Search for the cell housing the specified text and yield its [X, Y] center coordinate. 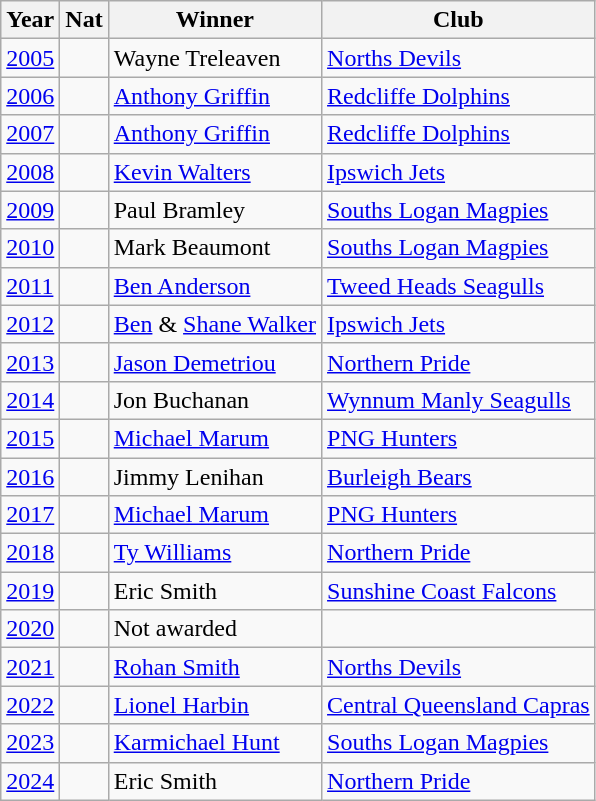
2015 [30, 438]
2006 [30, 96]
Ben & Shane Walker [214, 324]
Tweed Heads Seagulls [459, 286]
Mark Beaumont [214, 248]
2007 [30, 134]
2005 [30, 58]
2020 [30, 629]
2019 [30, 591]
Lionel Harbin [214, 705]
2011 [30, 286]
Ben Anderson [214, 286]
Winner [214, 20]
Jon Buchanan [214, 400]
2017 [30, 515]
2013 [30, 362]
2016 [30, 477]
Wynnum Manly Seagulls [459, 400]
2024 [30, 781]
Central Queensland Capras [459, 705]
Club [459, 20]
Sunshine Coast Falcons [459, 591]
2021 [30, 667]
Not awarded [214, 629]
Year [30, 20]
Karmichael Hunt [214, 743]
Jason Demetriou [214, 362]
Wayne Treleaven [214, 58]
2023 [30, 743]
2018 [30, 553]
2010 [30, 248]
Ty Williams [214, 553]
Burleigh Bears [459, 477]
Nat [84, 20]
Paul Bramley [214, 210]
Rohan Smith [214, 667]
Kevin Walters [214, 172]
Jimmy Lenihan [214, 477]
2008 [30, 172]
2012 [30, 324]
2014 [30, 400]
2009 [30, 210]
2022 [30, 705]
